Determine the [X, Y] coordinate at the center of the cell enclosing the given text.  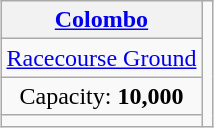
Capacity: 10,000 [102, 96]
Racecourse Ground [102, 58]
Colombo [102, 20]
